Capture the cell that displays the provided text and extract its [X, Y] central coordinate. 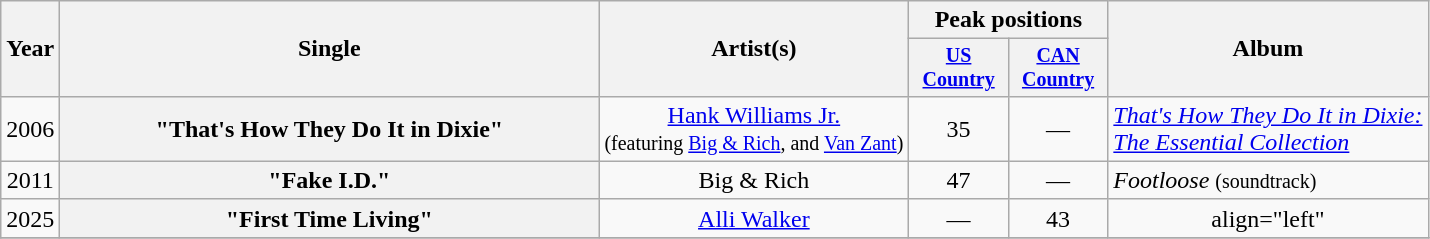
Single [330, 49]
align="left" [1268, 218]
Big & Rich [754, 180]
"Fake I.D." [330, 180]
Peak positions [1008, 20]
Artist(s) [754, 49]
2025 [30, 218]
That's How They Do It in Dixie:The Essential Collection [1268, 128]
Footloose (soundtrack) [1268, 180]
35 [958, 128]
Album [1268, 49]
US Country [958, 68]
"First Time Living" [330, 218]
43 [1058, 218]
CANCountry [1058, 68]
Hank Williams Jr.(featuring Big & Rich, and Van Zant) [754, 128]
"That's How They Do It in Dixie" [330, 128]
2006 [30, 128]
47 [958, 180]
2011 [30, 180]
Alli Walker [754, 218]
Year [30, 49]
